Pinpoint the cell where the given text exists, returning its (x, y) midpoint coordinate. 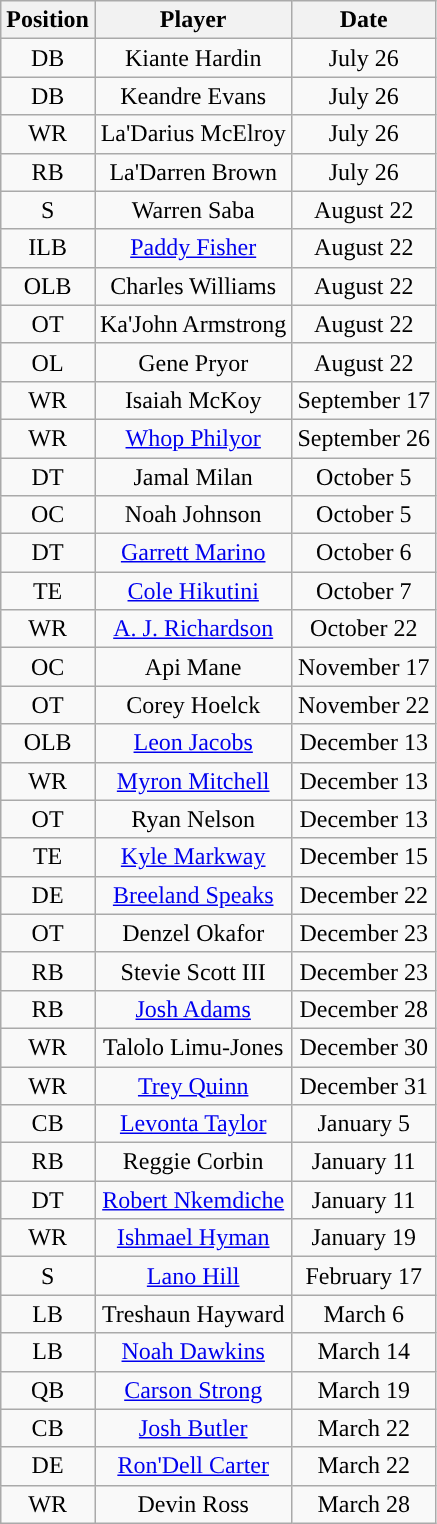
Charles Williams (192, 286)
Josh Butler (192, 1428)
Levonta Taylor (192, 1124)
September 26 (364, 438)
March 19 (364, 1390)
December 28 (364, 1009)
Noah Johnson (192, 515)
Garrett Marino (192, 553)
Warren Saba (192, 210)
Cole Hikutini (192, 591)
Josh Adams (192, 1009)
QB (48, 1390)
Carson Strong (192, 1390)
March 6 (364, 1314)
Date (364, 20)
La'Darius McElroy (192, 134)
Ron'Dell Carter (192, 1466)
Gene Pryor (192, 362)
December 22 (364, 895)
Leon Jacobs (192, 743)
Noah Dawkins (192, 1352)
Player (192, 20)
November 22 (364, 705)
Robert Nkemdiche (192, 1200)
December 15 (364, 857)
Kyle Markway (192, 857)
A. J. Richardson (192, 629)
January 5 (364, 1124)
OL (48, 362)
September 17 (364, 400)
Devin Ross (192, 1504)
March 14 (364, 1352)
Lano Hill (192, 1276)
La'Darren Brown (192, 172)
November 17 (364, 667)
Talolo Limu-Jones (192, 1047)
Api Mane (192, 667)
February 17 (364, 1276)
Paddy Fisher (192, 248)
Breeland Speaks (192, 895)
Kiante Hardin (192, 58)
October 7 (364, 591)
Jamal Milan (192, 477)
March 28 (364, 1504)
Keandre Evans (192, 96)
October 6 (364, 553)
December 31 (364, 1085)
Position (48, 20)
Whop Philyor (192, 438)
Trey Quinn (192, 1085)
Isaiah McKoy (192, 400)
Denzel Okafor (192, 933)
Myron Mitchell (192, 781)
Ka'John Armstrong (192, 324)
Ryan Nelson (192, 819)
December 30 (364, 1047)
Treshaun Hayward (192, 1314)
October 22 (364, 629)
Ishmael Hyman (192, 1238)
January 19 (364, 1238)
ILB (48, 248)
Reggie Corbin (192, 1162)
Corey Hoelck (192, 705)
Stevie Scott III (192, 971)
